Return [x, y] of the center of cell containing provided text 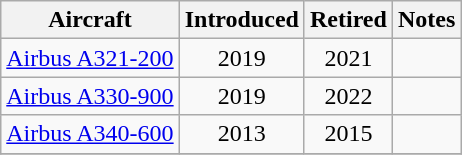
Aircraft [90, 20]
Airbus A340-600 [90, 134]
2015 [348, 134]
Retired [348, 20]
Introduced [242, 20]
Airbus A330-900 [90, 96]
Notes [426, 20]
2013 [242, 134]
2021 [348, 58]
2022 [348, 96]
Airbus A321-200 [90, 58]
